Extract the (x, y) coordinate from the center of the cell holding the provided text.  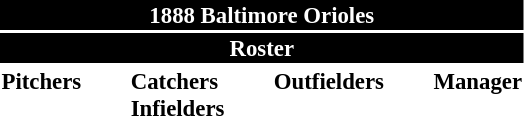
1888 Baltimore Orioles (262, 15)
Roster (262, 48)
